Find where the given text appears and provide that cell's center as (X, Y) coordinate. 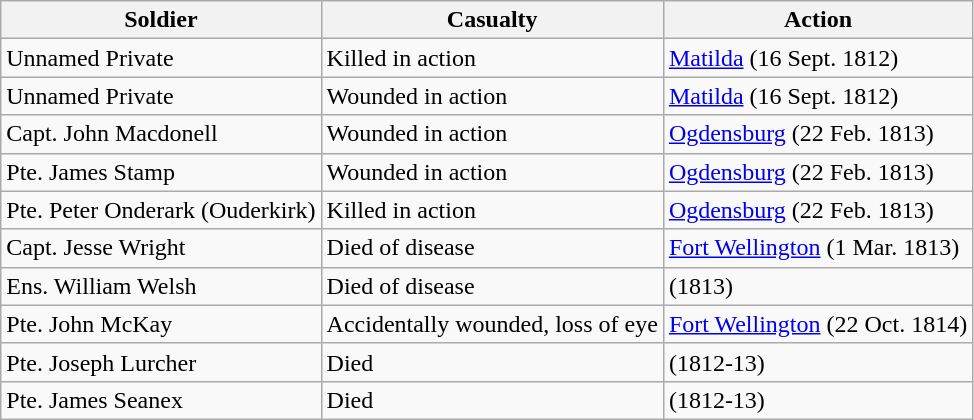
Pte. James Stamp (161, 172)
Ens. William Welsh (161, 286)
Action (818, 20)
(1813) (818, 286)
Fort Wellington (1 Mar. 1813) (818, 248)
Pte. John McKay (161, 324)
Fort Wellington (22 Oct. 1814) (818, 324)
Capt. Jesse Wright (161, 248)
Pte. Joseph Lurcher (161, 362)
Pte. James Seanex (161, 400)
Pte. Peter Onderark (Ouderkirk) (161, 210)
Casualty (492, 20)
Soldier (161, 20)
Accidentally wounded, loss of eye (492, 324)
Capt. John Macdonell (161, 134)
